Output the [x, y] coordinate of the center of the cell containing the given text.  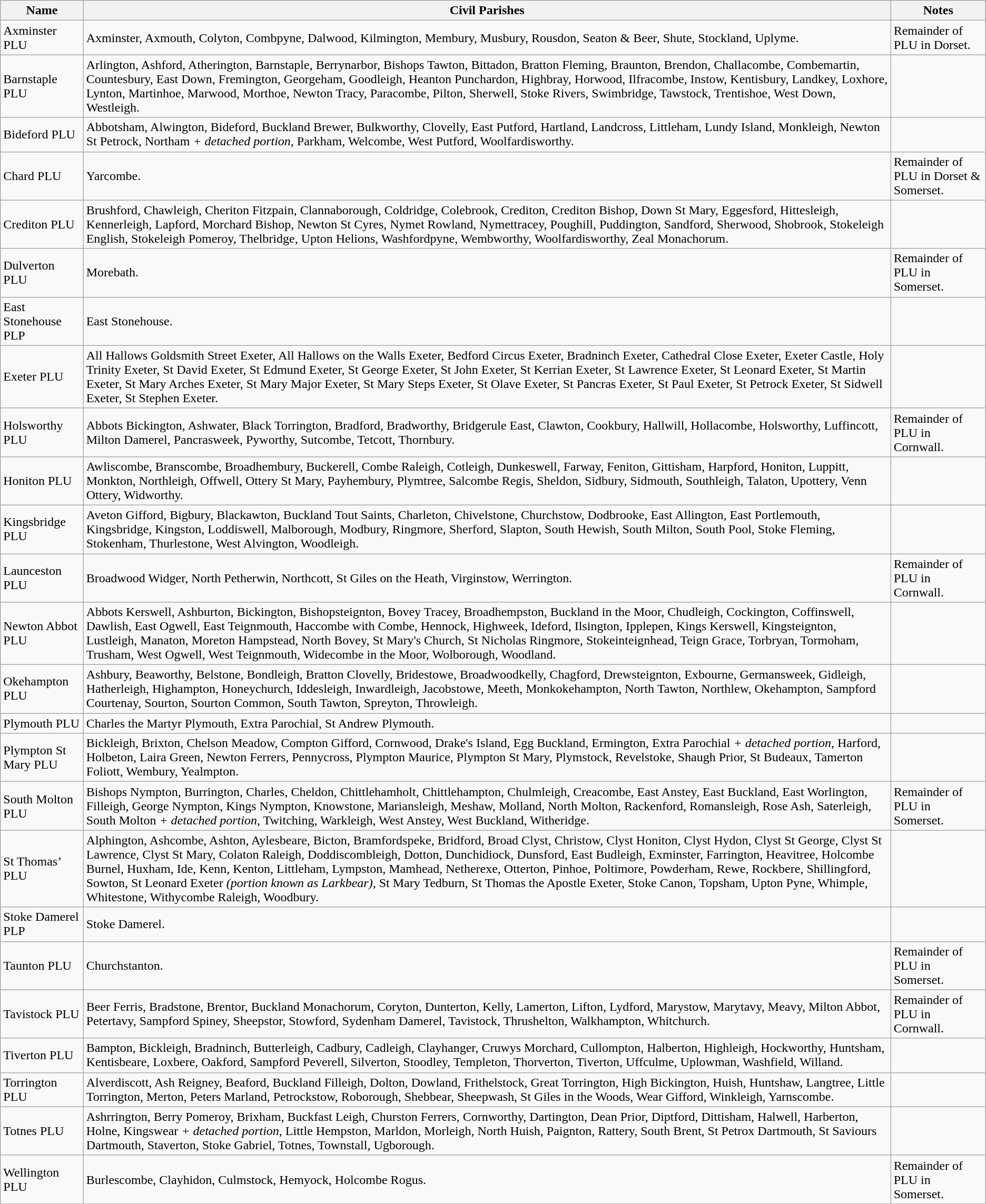
Holsworthy PLU [42, 432]
Okehampton PLU [42, 689]
Honiton PLU [42, 481]
Churchstanton. [487, 966]
Exeter PLU [42, 377]
Axminster PLU [42, 38]
Newton Abbot PLU [42, 634]
Plymouth PLU [42, 723]
Bideford PLU [42, 135]
Stoke Damerel PLP [42, 924]
Yarcombe. [487, 176]
Morebath. [487, 273]
Taunton PLU [42, 966]
Launceston PLU [42, 578]
Burlescombe, Clayhidon, Culmstock, Hemyock, Holcombe Rogus. [487, 1179]
Charles the Martyr Plymouth, Extra Parochial, St Andrew Plymouth. [487, 723]
Tavistock PLU [42, 1014]
Broadwood Widger, North Petherwin, Northcott, St Giles on the Heath, Virginstow, Werrington. [487, 578]
Tiverton PLU [42, 1055]
Chard PLU [42, 176]
East Stonehouse PLP [42, 321]
Remainder of PLU in Dorset & Somerset. [938, 176]
Remainder of PLU in Dorset. [938, 38]
Barnstaple PLU [42, 86]
Kingsbridge PLU [42, 529]
Torrington PLU [42, 1090]
Dulverton PLU [42, 273]
Notes [938, 11]
Stoke Damerel. [487, 924]
St Thomas’ PLU [42, 869]
East Stonehouse. [487, 321]
Name [42, 11]
Civil Parishes [487, 11]
Axminster, Axmouth, Colyton, Combpyne, Dalwood, Kilmington, Membury, Musbury, Rousdon, Seaton & Beer, Shute, Stockland, Uplyme. [487, 38]
South Molton PLU [42, 806]
Plympton St Mary PLU [42, 758]
Totnes PLU [42, 1131]
Wellington PLU [42, 1179]
Crediton PLU [42, 224]
